Detect which cell encompasses the target text, then output its (X, Y) center coordinate. 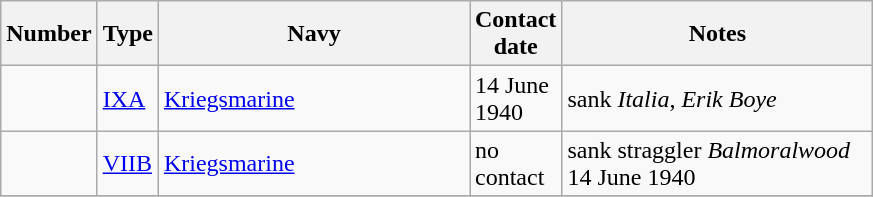
sank straggler Balmoralwood 14 June 1940 (718, 164)
IXA (128, 98)
14 June 1940 (516, 98)
Type (128, 34)
no contact (516, 164)
VIIB (128, 164)
Contact date (516, 34)
Navy (314, 34)
Notes (718, 34)
Number (49, 34)
sank Italia, Erik Boye (718, 98)
